From the cell containing the given text, extract its center point as [X, Y] coordinate. 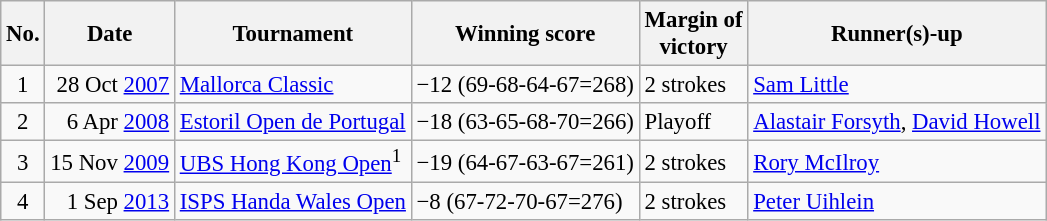
3 [23, 162]
Winning score [525, 34]
15 Nov 2009 [110, 162]
Sam Little [897, 85]
−18 (63-65-68-70=266) [525, 122]
Tournament [292, 34]
Playoff [694, 122]
UBS Hong Kong Open1 [292, 162]
Alastair Forsyth, David Howell [897, 122]
Peter Uihlein [897, 202]
1 Sep 2013 [110, 202]
Runner(s)-up [897, 34]
No. [23, 34]
−19 (64-67-63-67=261) [525, 162]
1 [23, 85]
Estoril Open de Portugal [292, 122]
2 [23, 122]
Date [110, 34]
Mallorca Classic [292, 85]
28 Oct 2007 [110, 85]
−12 (69-68-64-67=268) [525, 85]
ISPS Handa Wales Open [292, 202]
Rory McIlroy [897, 162]
−8 (67-72-70-67=276) [525, 202]
4 [23, 202]
Margin ofvictory [694, 34]
6 Apr 2008 [110, 122]
